Provide the (X, Y) coordinate of the cell's center where the given text is located.  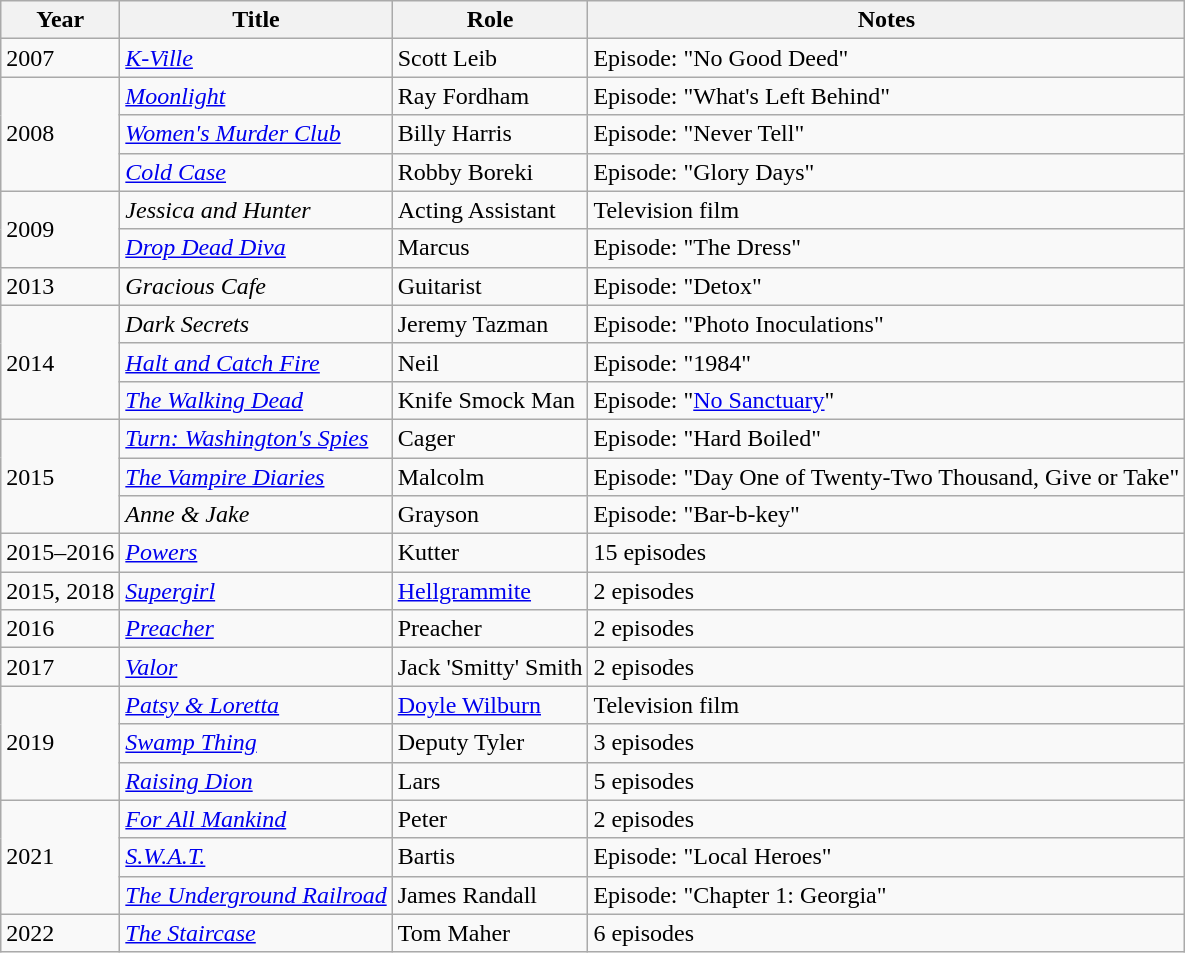
Doyle Wilburn (490, 705)
2007 (60, 58)
15 episodes (886, 553)
2015–2016 (60, 553)
Moonlight (256, 96)
Episode: "The Dress" (886, 248)
Episode: "Chapter 1: Georgia" (886, 895)
Halt and Catch Fire (256, 362)
The Walking Dead (256, 400)
Jessica and Hunter (256, 210)
The Staircase (256, 933)
Episode: "Detox" (886, 286)
Valor (256, 667)
Episode: "What's Left Behind" (886, 96)
Women's Murder Club (256, 134)
The Underground Railroad (256, 895)
Acting Assistant (490, 210)
Ray Fordham (490, 96)
6 episodes (886, 933)
2015 (60, 476)
Deputy Tyler (490, 743)
K-Ville (256, 58)
Lars (490, 781)
Scott Leib (490, 58)
Episode: "Photo Inoculations" (886, 324)
2016 (60, 629)
Cager (490, 438)
Gracious Cafe (256, 286)
Role (490, 20)
Knife Smock Man (490, 400)
2008 (60, 134)
Episode: "Bar-b-key" (886, 515)
Episode: "Glory Days" (886, 172)
Turn: Washington's Spies (256, 438)
Kutter (490, 553)
James Randall (490, 895)
Episode: "1984" (886, 362)
Cold Case (256, 172)
3 episodes (886, 743)
Bartis (490, 857)
2019 (60, 743)
For All Mankind (256, 819)
The Vampire Diaries (256, 477)
Episode: "Never Tell" (886, 134)
Billy Harris (490, 134)
2014 (60, 362)
S.W.A.T. (256, 857)
Patsy & Loretta (256, 705)
Title (256, 20)
Anne & Jake (256, 515)
Jack 'Smitty' Smith (490, 667)
Robby Boreki (490, 172)
Episode: "No Good Deed" (886, 58)
Episode: "Hard Boiled" (886, 438)
Jeremy Tazman (490, 324)
Hellgrammite (490, 591)
Tom Maher (490, 933)
Notes (886, 20)
Swamp Thing (256, 743)
Episode: "Day One of Twenty-Two Thousand, Give or Take" (886, 477)
Raising Dion (256, 781)
Guitarist (490, 286)
2021 (60, 857)
Year (60, 20)
Drop Dead Diva (256, 248)
2022 (60, 933)
Grayson (490, 515)
Supergirl (256, 591)
2017 (60, 667)
2015, 2018 (60, 591)
2009 (60, 229)
Malcolm (490, 477)
Peter (490, 819)
5 episodes (886, 781)
Powers (256, 553)
Marcus (490, 248)
Episode: "Local Heroes" (886, 857)
Dark Secrets (256, 324)
2013 (60, 286)
Neil (490, 362)
Episode: "No Sanctuary" (886, 400)
